Return the (X, Y) coordinate for the center point of the cell that contains the specified text.  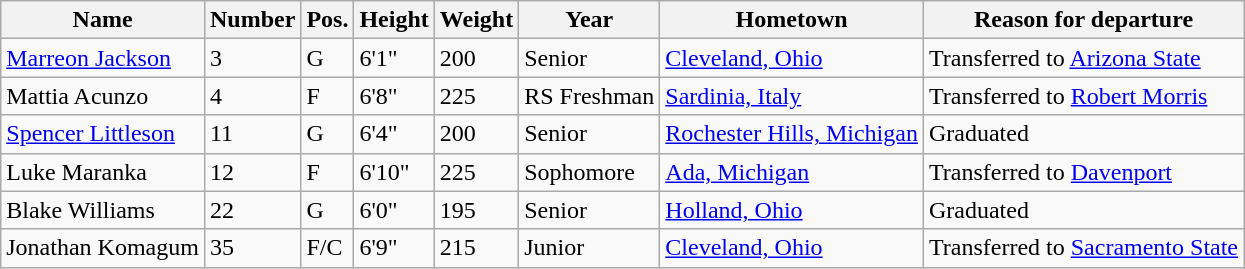
22 (252, 210)
Hometown (792, 20)
Ada, Michigan (792, 172)
F/C (328, 248)
6'8" (394, 96)
Holland, Ohio (792, 210)
RS Freshman (590, 96)
Junior (590, 248)
6'0" (394, 210)
Transferred to Sacramento State (1083, 248)
35 (252, 248)
6'4" (394, 134)
Transferred to Arizona State (1083, 58)
Name (103, 20)
Reason for departure (1083, 20)
Pos. (328, 20)
Jonathan Komagum (103, 248)
11 (252, 134)
Mattia Acunzo (103, 96)
195 (476, 210)
6'10" (394, 172)
6'9" (394, 248)
Weight (476, 20)
4 (252, 96)
6'1" (394, 58)
Year (590, 20)
Spencer Littleson (103, 134)
Sardinia, Italy (792, 96)
3 (252, 58)
Rochester Hills, Michigan (792, 134)
Height (394, 20)
Number (252, 20)
215 (476, 248)
Blake Williams (103, 210)
Transferred to Davenport (1083, 172)
Marreon Jackson (103, 58)
Sophomore (590, 172)
Transferred to Robert Morris (1083, 96)
12 (252, 172)
Luke Maranka (103, 172)
